Return the (X, Y) coordinate for the center point of the cell that contains the specified text.  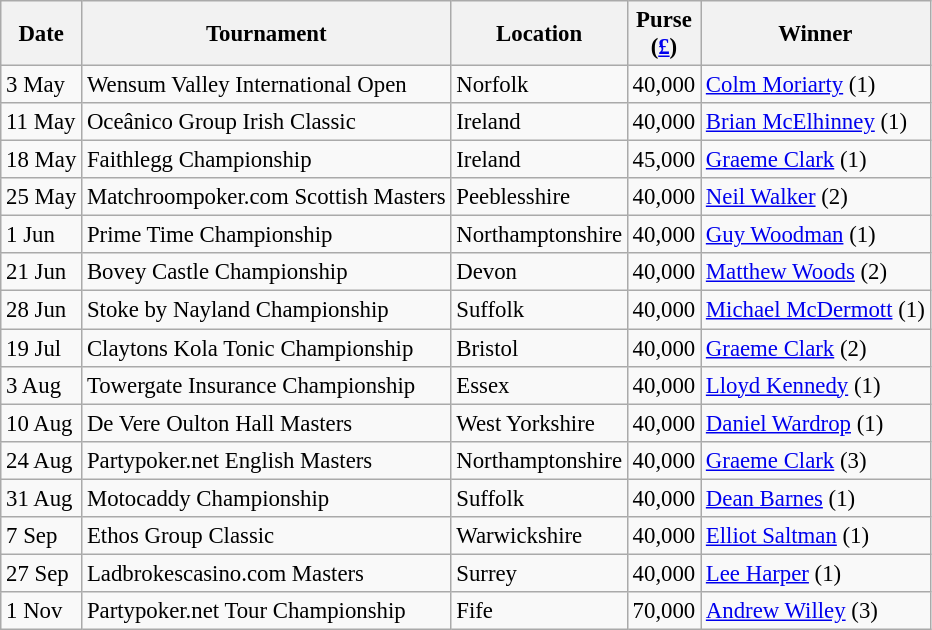
Partypoker.net Tour Championship (266, 611)
Andrew Willey (3) (816, 611)
45,000 (664, 160)
Lee Harper (1) (816, 573)
70,000 (664, 611)
18 May (42, 160)
De Vere Oulton Hall Masters (266, 423)
Ethos Group Classic (266, 536)
Towergate Insurance Championship (266, 385)
Matchroompoker.com Scottish Masters (266, 197)
Graeme Clark (2) (816, 348)
11 May (42, 122)
Graeme Clark (3) (816, 460)
Stoke by Nayland Championship (266, 310)
Ladbrokescasino.com Masters (266, 573)
19 Jul (42, 348)
3 Aug (42, 385)
Bristol (539, 348)
Faithlegg Championship (266, 160)
7 Sep (42, 536)
West Yorkshire (539, 423)
Graeme Clark (1) (816, 160)
Date (42, 34)
Fife (539, 611)
31 Aug (42, 498)
Dean Barnes (1) (816, 498)
Wensum Valley International Open (266, 85)
Lloyd Kennedy (1) (816, 385)
Matthew Woods (2) (816, 273)
Claytons Kola Tonic Championship (266, 348)
28 Jun (42, 310)
Daniel Wardrop (1) (816, 423)
Warwickshire (539, 536)
Location (539, 34)
3 May (42, 85)
Winner (816, 34)
Essex (539, 385)
Brian McElhinney (1) (816, 122)
10 Aug (42, 423)
Devon (539, 273)
1 Nov (42, 611)
21 Jun (42, 273)
Peeblesshire (539, 197)
Guy Woodman (1) (816, 235)
Michael McDermott (1) (816, 310)
Prime Time Championship (266, 235)
Motocaddy Championship (266, 498)
Surrey (539, 573)
24 Aug (42, 460)
Oceânico Group Irish Classic (266, 122)
25 May (42, 197)
1 Jun (42, 235)
Elliot Saltman (1) (816, 536)
Bovey Castle Championship (266, 273)
Partypoker.net English Masters (266, 460)
Neil Walker (2) (816, 197)
Purse(£) (664, 34)
Colm Moriarty (1) (816, 85)
Tournament (266, 34)
Norfolk (539, 85)
27 Sep (42, 573)
